Scan for the cell matching the given text and deliver its [x, y] coordinate at center. 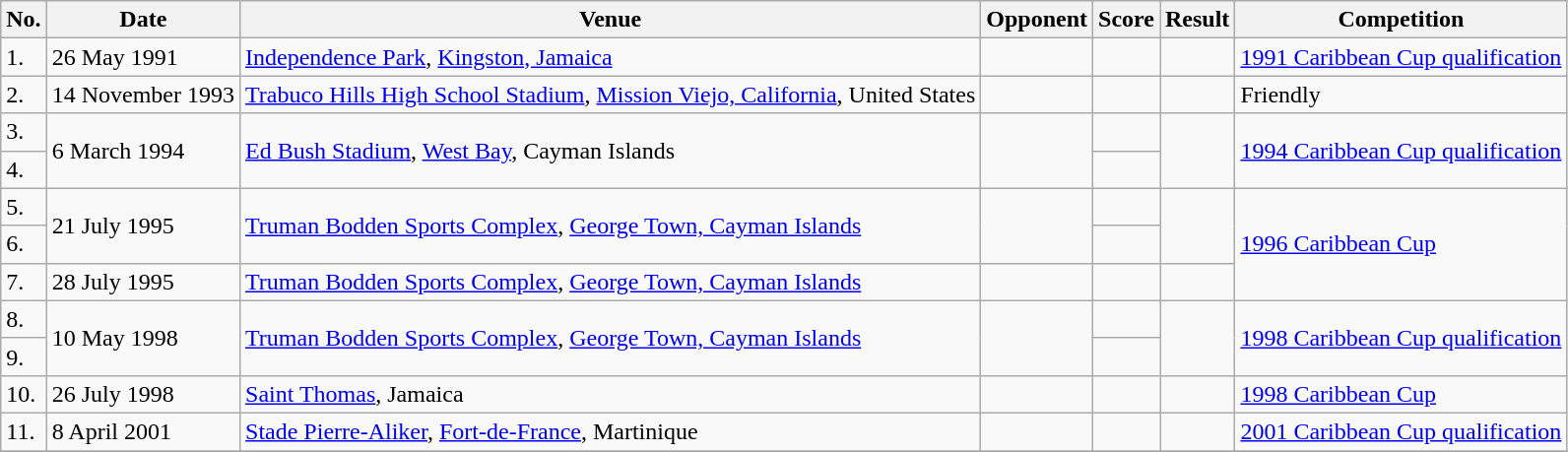
1991 Caribbean Cup qualification [1401, 57]
7. [24, 282]
8. [24, 319]
26 July 1998 [143, 394]
Saint Thomas, Jamaica [611, 394]
14 November 1993 [143, 95]
Result [1198, 20]
9. [24, 356]
4. [24, 169]
5. [24, 207]
1996 Caribbean Cup [1401, 244]
Date [143, 20]
1998 Caribbean Cup qualification [1401, 338]
Venue [611, 20]
2001 Caribbean Cup qualification [1401, 431]
Ed Bush Stadium, West Bay, Cayman Islands [611, 151]
8 April 2001 [143, 431]
Trabuco Hills High School Stadium, Mission Viejo, California, United States [611, 95]
10 May 1998 [143, 338]
26 May 1991 [143, 57]
Friendly [1401, 95]
No. [24, 20]
3. [24, 132]
21 July 1995 [143, 226]
1998 Caribbean Cup [1401, 394]
11. [24, 431]
1994 Caribbean Cup qualification [1401, 151]
6 March 1994 [143, 151]
Score [1127, 20]
Opponent [1037, 20]
1. [24, 57]
2. [24, 95]
Stade Pierre-Aliker, Fort-de-France, Martinique [611, 431]
Competition [1401, 20]
10. [24, 394]
6. [24, 244]
28 July 1995 [143, 282]
Independence Park, Kingston, Jamaica [611, 57]
